Detect which cell encompasses the target text, then output its (X, Y) center coordinate. 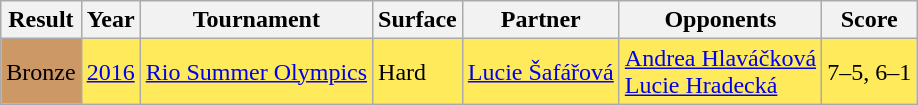
Bronze (41, 72)
Partner (540, 20)
Surface (418, 20)
Lucie Šafářová (540, 72)
Andrea Hlaváčková Lucie Hradecká (720, 72)
Hard (418, 72)
7–5, 6–1 (870, 72)
Opponents (720, 20)
Result (41, 20)
Year (110, 20)
Rio Summer Olympics (256, 72)
Tournament (256, 20)
Score (870, 20)
2016 (110, 72)
